Locate the cell with the specified text and output its [X, Y] center coordinate. 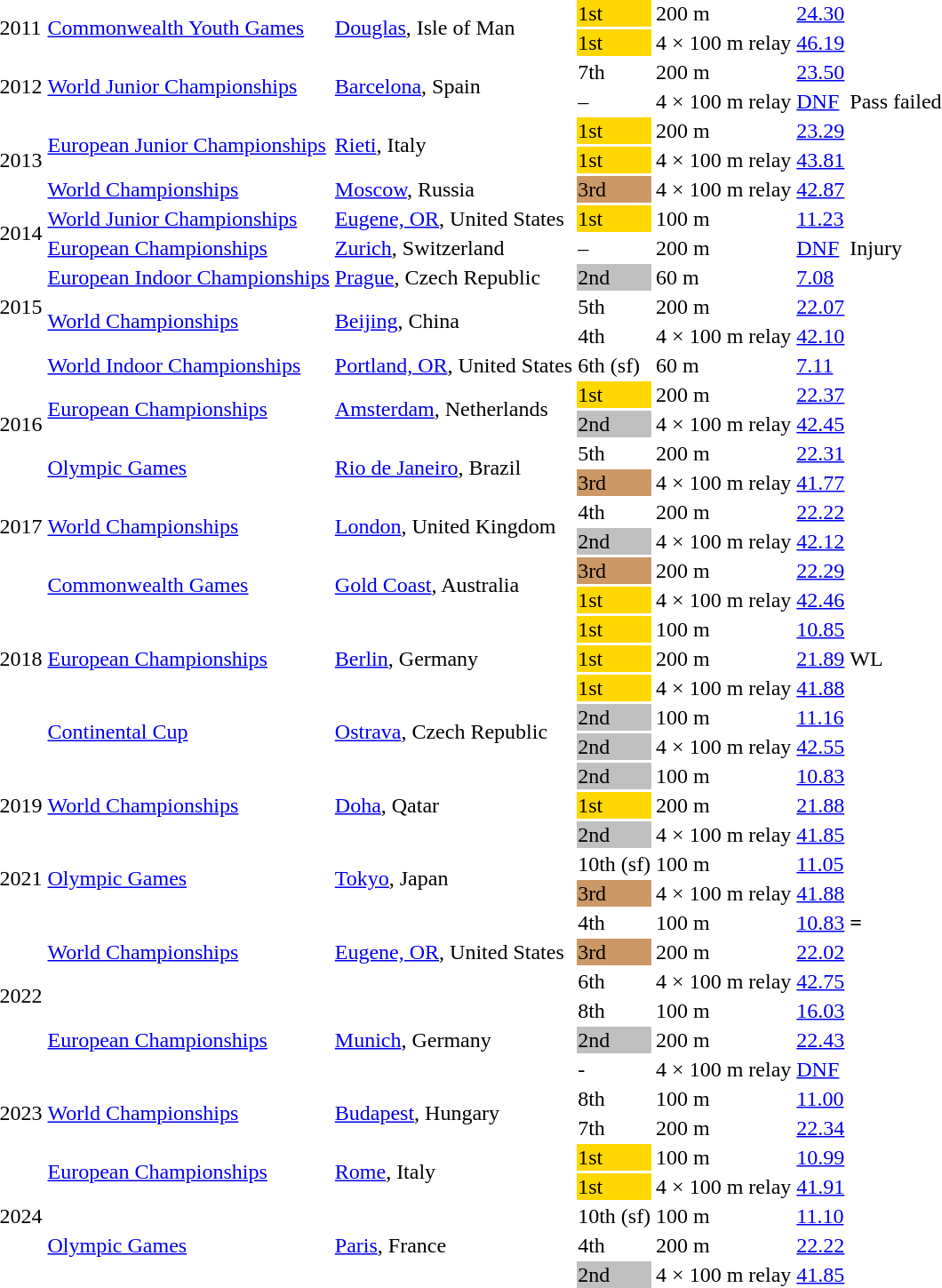
22.07 [821, 307]
23.29 [821, 131]
Zurich, Switzerland [453, 248]
Munich, Germany [453, 1040]
Berlin, Germany [453, 659]
22.31 [821, 453]
21.88 [821, 805]
42.87 [821, 189]
Tokyo, Japan [453, 878]
European Indoor Championships [188, 277]
22.43 [821, 1040]
42.45 [821, 424]
41.77 [821, 483]
7.08 [821, 277]
Portland, OR, United States [453, 365]
42.46 [821, 600]
16.03 [821, 1011]
Commonwealth Youth Games [188, 28]
European Junior Championships [188, 146]
Paris, France [453, 1245]
World Indoor Championships [188, 365]
7.11 [821, 365]
Gold Coast, Australia [453, 585]
43.81 [821, 160]
10.99 [821, 1157]
42.12 [821, 541]
11.05 [821, 864]
Rome, Italy [453, 1172]
11.00 [821, 1099]
42.75 [821, 981]
42.10 [821, 336]
22.37 [821, 395]
46.19 [821, 43]
23.50 [821, 72]
22.02 [821, 952]
6th [615, 981]
Amsterdam, Netherlands [453, 409]
11.16 [821, 717]
- [615, 1069]
6th (sf) [615, 365]
London, United Kingdom [453, 526]
24.30 [821, 13]
Ostrava, Czech Republic [453, 732]
Commonwealth Games [188, 585]
42.55 [821, 747]
Continental Cup [188, 732]
22.29 [821, 571]
Beijing, China [453, 322]
Rio de Janeiro, Brazil [453, 468]
Prague, Czech Republic [453, 277]
Douglas, Isle of Man [453, 28]
21.89 [821, 659]
Moscow, Russia [453, 189]
Doha, Qatar [453, 805]
41.91 [821, 1187]
Budapest, Hungary [453, 1113]
11.10 [821, 1216]
22.34 [821, 1128]
11.23 [821, 219]
Barcelona, Spain [453, 87]
Rieti, Italy [453, 146]
10.85 [821, 629]
